Determine the (X, Y) coordinate at the center of the cell enclosing the given text.  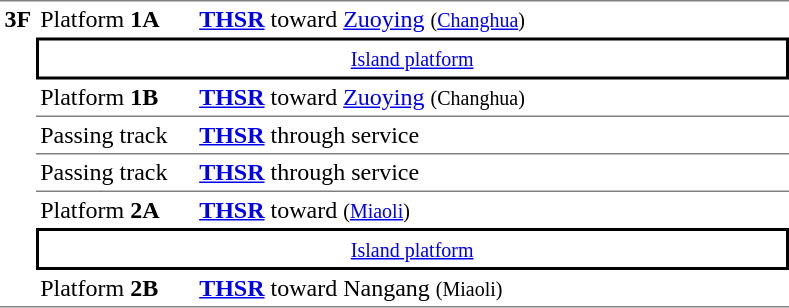
Platform 1B (116, 99)
THSR toward Nangang (Miaoli) (492, 289)
Platform 2A (116, 210)
THSR toward (Miaoli) (492, 210)
Platform 1A (116, 19)
3F (18, 154)
Platform 2B (116, 289)
